From the cell containing the given text, extract its center point as (X, Y) coordinate. 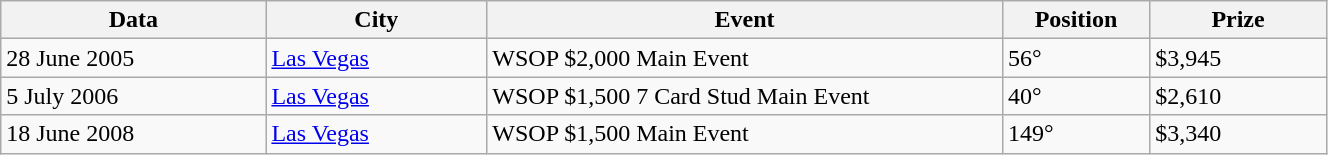
WSOP $2,000 Main Event (745, 58)
$2,610 (1238, 96)
$3,340 (1238, 134)
Data (134, 20)
149° (1076, 134)
Position (1076, 20)
18 June 2008 (134, 134)
WSOP $1,500 7 Card Stud Main Event (745, 96)
Event (745, 20)
40° (1076, 96)
28 June 2005 (134, 58)
Prize (1238, 20)
$3,945 (1238, 58)
5 July 2006 (134, 96)
City (376, 20)
WSOP $1,500 Main Event (745, 134)
56° (1076, 58)
